Output the (X, Y) coordinate of the center of the cell containing the given text.  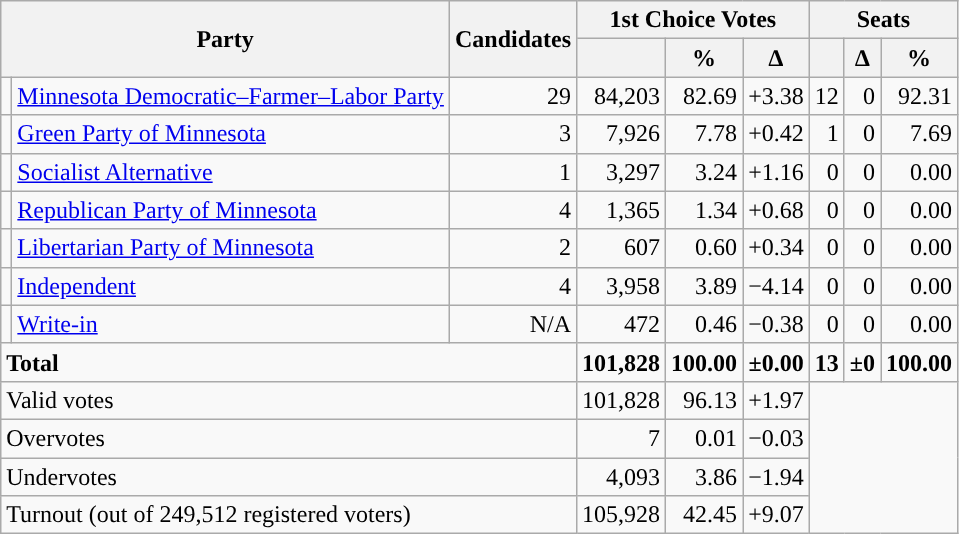
96.13 (704, 400)
82.69 (704, 96)
0.60 (704, 248)
3.89 (704, 286)
+0.42 (776, 134)
7.69 (920, 134)
4,093 (622, 477)
105,928 (622, 515)
3.24 (704, 172)
0.01 (704, 438)
−0.38 (776, 324)
Valid votes (289, 400)
7 (622, 438)
Green Party of Minnesota (231, 134)
3,958 (622, 286)
13 (826, 362)
607 (622, 248)
Undervotes (289, 477)
+9.07 (776, 515)
1,365 (622, 210)
472 (622, 324)
1st Choice Votes (694, 20)
3.86 (704, 477)
±0.00 (776, 362)
Libertarian Party of Minnesota (231, 248)
+3.38 (776, 96)
Turnout (out of 249,512 registered voters) (289, 515)
Republican Party of Minnesota (231, 210)
84,203 (622, 96)
Socialist Alternative (231, 172)
7.78 (704, 134)
+0.68 (776, 210)
0.46 (704, 324)
+1.16 (776, 172)
Independent (231, 286)
Candidates (512, 39)
92.31 (920, 96)
12 (826, 96)
−0.03 (776, 438)
Minnesota Democratic–Farmer–Labor Party (231, 96)
2 (512, 248)
3 (512, 134)
±0 (862, 362)
Write-in (231, 324)
42.45 (704, 515)
N/A (512, 324)
−1.94 (776, 477)
−4.14 (776, 286)
3,297 (622, 172)
7,926 (622, 134)
29 (512, 96)
Party (226, 39)
Seats (883, 20)
Total (289, 362)
+0.34 (776, 248)
+1.97 (776, 400)
1.34 (704, 210)
Overvotes (289, 438)
